Determine the (x, y) coordinate at the center of the cell enclosing the given text.  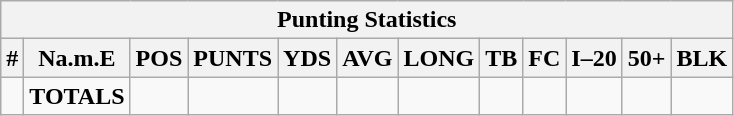
FC (544, 58)
I–20 (594, 58)
BLK (702, 58)
POS (159, 58)
# (12, 58)
TB (502, 58)
Na.m.E (77, 58)
PUNTS (233, 58)
AVG (368, 58)
YDS (308, 58)
50+ (646, 58)
Punting Statistics (367, 20)
TOTALS (77, 96)
LONG (439, 58)
